Return [x, y] of the center of cell containing provided text 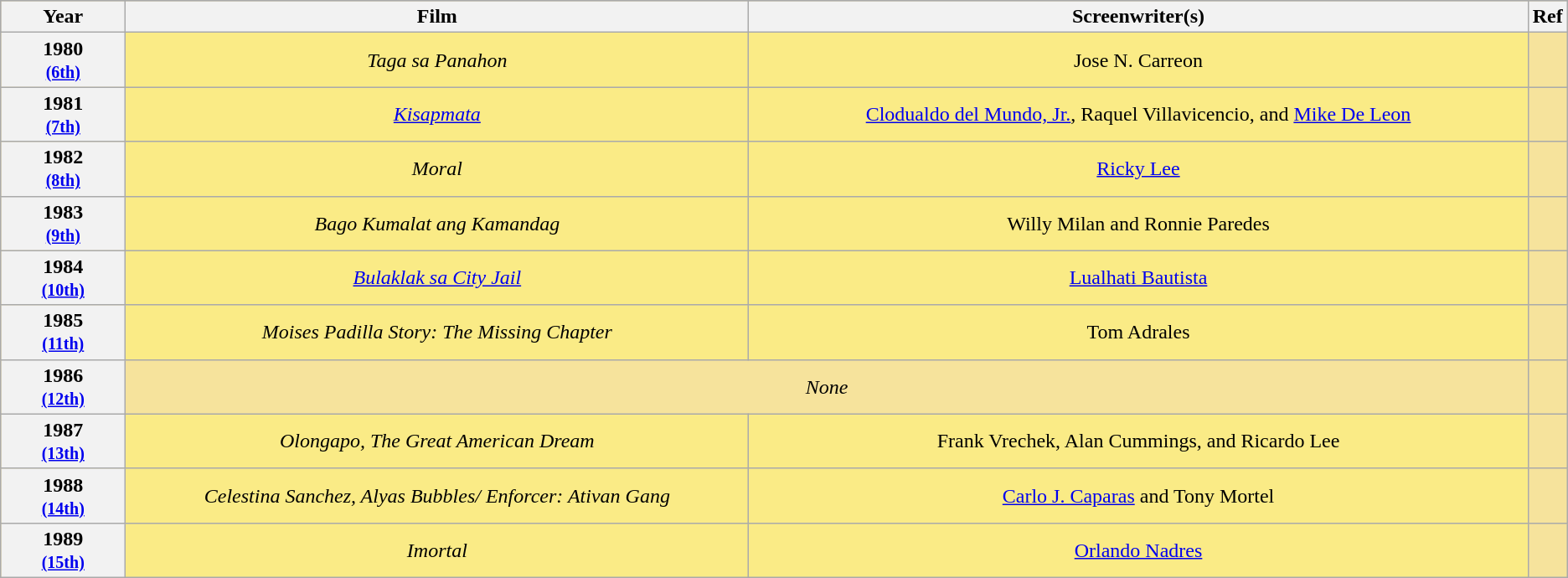
Imortal [437, 550]
Ref [1548, 17]
Moises Padilla Story: The Missing Chapter [437, 332]
Carlo J. Caparas and Tony Mortel [1138, 496]
1980 (6th) [64, 60]
Orlando Nadres [1138, 550]
Frank Vrechek, Alan Cummings, and Ricardo Lee [1138, 441]
Screenwriter(s) [1138, 17]
Clodualdo del Mundo, Jr., Raquel Villavicencio, and Mike De Leon [1138, 114]
Moral [437, 169]
1985 (11th) [64, 332]
Kisapmata [437, 114]
Tom Adrales [1138, 332]
Jose N. Carreon [1138, 60]
Olongapo, The Great American Dream [437, 441]
1986 (12th) [64, 387]
Willy Milan and Ronnie Paredes [1138, 223]
1984 (10th) [64, 278]
1989 (15th) [64, 550]
None [827, 387]
1982 (8th) [64, 169]
Celestina Sanchez, Alyas Bubbles/ Enforcer: Ativan Gang [437, 496]
1983 (9th) [64, 223]
1987 (13th) [64, 441]
Bulaklak sa City Jail [437, 278]
Taga sa Panahon [437, 60]
1981 (7th) [64, 114]
Year [64, 17]
Bago Kumalat ang Kamandag [437, 223]
1988 (14th) [64, 496]
Lualhati Bautista [1138, 278]
Film [437, 17]
Ricky Lee [1138, 169]
